Pinpoint the cell where the given text exists, returning its [X, Y] midpoint coordinate. 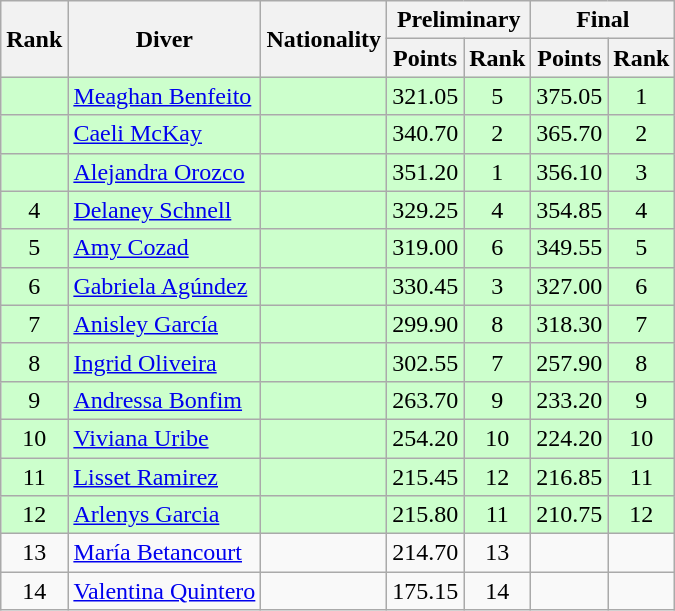
318.30 [570, 324]
Diver [164, 39]
Gabriela Agúndez [164, 286]
349.55 [570, 248]
Viviana Uribe [164, 438]
Delaney Schnell [164, 210]
375.05 [570, 96]
215.45 [426, 477]
354.85 [570, 210]
330.45 [426, 286]
329.25 [426, 210]
340.70 [426, 134]
263.70 [426, 400]
175.15 [426, 591]
319.00 [426, 248]
Nationality [324, 39]
216.85 [570, 477]
257.90 [570, 362]
302.55 [426, 362]
Meaghan Benfeito [164, 96]
Andressa Bonfim [164, 400]
Arlenys Garcia [164, 515]
254.20 [426, 438]
233.20 [570, 400]
327.00 [570, 286]
210.75 [570, 515]
356.10 [570, 172]
Caeli McKay [164, 134]
Lisset Ramirez [164, 477]
351.20 [426, 172]
Ingrid Oliveira [164, 362]
215.80 [426, 515]
321.05 [426, 96]
Amy Cozad [164, 248]
Valentina Quintero [164, 591]
214.70 [426, 553]
224.20 [570, 438]
Anisley García [164, 324]
María Betancourt [164, 553]
Alejandra Orozco [164, 172]
299.90 [426, 324]
Final [603, 20]
365.70 [570, 134]
Preliminary [459, 20]
